Pinpoint the cell where the given text exists, returning its [x, y] midpoint coordinate. 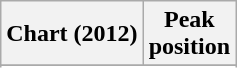
Chart (2012) [72, 34]
Peakposition [189, 34]
